Provide the (X, Y) coordinate of the cell's center where the given text is located.  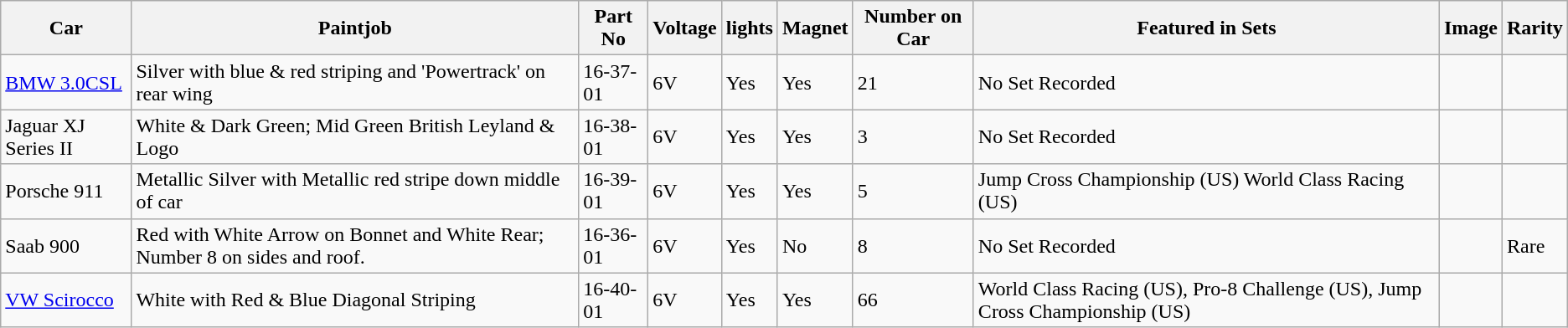
21 (913, 82)
Rarity (1534, 28)
No (815, 246)
Part No (613, 28)
White with Red & Blue Diagonal Striping (355, 300)
Featured in Sets (1206, 28)
Jump Cross Championship (US) World Class Racing (US) (1206, 191)
Silver with blue & red striping and 'Powertrack' on rear wing (355, 82)
Porsche 911 (66, 191)
16-37-01 (613, 82)
Metallic Silver with Metallic red stripe down middle of car (355, 191)
VW Scirocco (66, 300)
5 (913, 191)
Saab 900 (66, 246)
Number on Car (913, 28)
Rare (1534, 246)
Image (1471, 28)
66 (913, 300)
Red with White Arrow on Bonnet and White Rear; Number 8 on sides and roof. (355, 246)
16-38-01 (613, 137)
16-36-01 (613, 246)
Voltage (685, 28)
Car (66, 28)
White & Dark Green; Mid Green British Leyland & Logo (355, 137)
Magnet (815, 28)
16-40-01 (613, 300)
lights (749, 28)
8 (913, 246)
Jaguar XJ Series II (66, 137)
3 (913, 137)
Paintjob (355, 28)
16-39-01 (613, 191)
World Class Racing (US), Pro-8 Challenge (US), Jump Cross Championship (US) (1206, 300)
BMW 3.0CSL (66, 82)
